Locate the cell with the specified text and output its [X, Y] center coordinate. 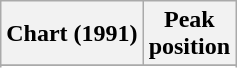
Chart (1991) [72, 34]
Peakposition [189, 34]
